Scan for the cell matching the given text and deliver its [x, y] coordinate at center. 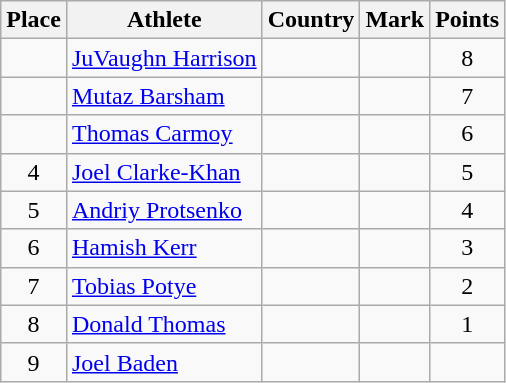
Donald Thomas [164, 324]
Thomas Carmoy [164, 134]
Hamish Kerr [164, 248]
2 [468, 286]
Place [34, 20]
3 [468, 248]
1 [468, 324]
Andriy Protsenko [164, 210]
Country [311, 20]
Joel Clarke-Khan [164, 172]
Tobias Potye [164, 286]
9 [34, 362]
JuVaughn Harrison [164, 58]
Joel Baden [164, 362]
Mark [395, 20]
Athlete [164, 20]
Mutaz Barsham [164, 96]
Points [468, 20]
